Search for the cell housing the specified text and yield its [x, y] center coordinate. 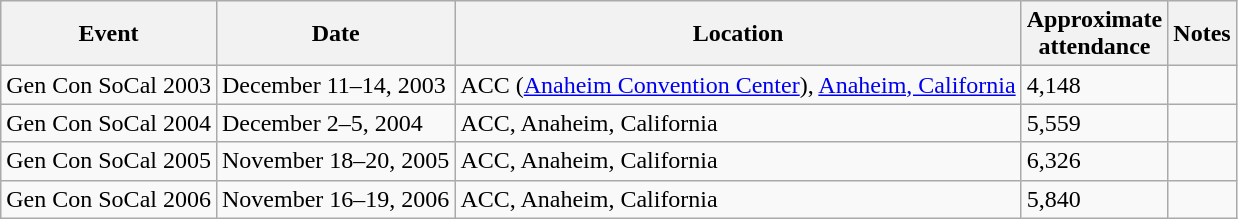
Gen Con SoCal 2003 [109, 85]
Approximateattendance [1094, 34]
Date [335, 34]
4,148 [1094, 85]
November 18–20, 2005 [335, 161]
December 2–5, 2004 [335, 123]
Gen Con SoCal 2004 [109, 123]
Location [738, 34]
6,326 [1094, 161]
Event [109, 34]
Gen Con SoCal 2005 [109, 161]
December 11–14, 2003 [335, 85]
Notes [1202, 34]
Gen Con SoCal 2006 [109, 199]
5,559 [1094, 123]
5,840 [1094, 199]
November 16–19, 2006 [335, 199]
ACC (Anaheim Convention Center), Anaheim, California [738, 85]
